Return (x, y) of the center of cell containing provided text 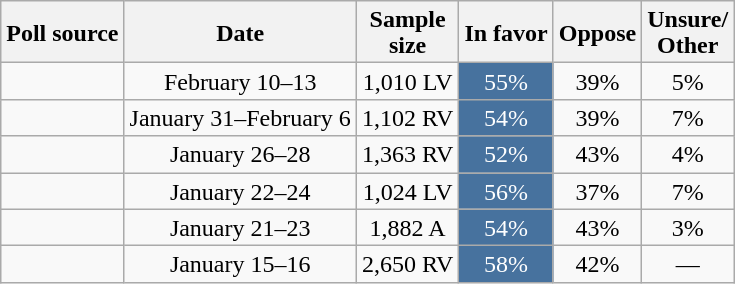
Oppose (597, 32)
56% (506, 190)
3% (688, 228)
1,024 LV (407, 190)
5% (688, 82)
1,010 LV (407, 82)
January 22–24 (240, 190)
January 31–February 6 (240, 118)
Unsure/Other (688, 32)
January 26–28 (240, 154)
— (688, 264)
1,363 RV (407, 154)
55% (506, 82)
52% (506, 154)
In favor (506, 32)
January 21–23 (240, 228)
4% (688, 154)
February 10–13 (240, 82)
37% (597, 190)
Date (240, 32)
Poll source (62, 32)
January 15–16 (240, 264)
Samplesize (407, 32)
1,882 A (407, 228)
1,102 RV (407, 118)
42% (597, 264)
2,650 RV (407, 264)
58% (506, 264)
